Detect which cell encompasses the target text, then output its [X, Y] center coordinate. 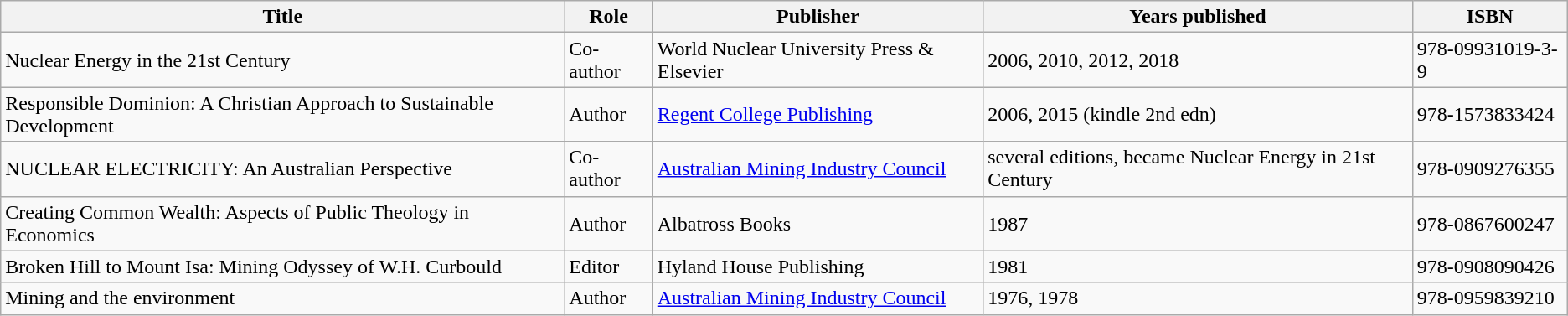
978-0959839210 [1489, 298]
several editions, became Nuclear Energy in 21st Century [1198, 169]
1981 [1198, 267]
978-0867600247 [1489, 223]
Role [608, 17]
Responsible Dominion: A Christian Approach to Sustainable Development [283, 114]
Years published [1198, 17]
Editor [608, 267]
Broken Hill to Mount Isa: Mining Odyssey of W.H. Curbould [283, 267]
World Nuclear University Press & Elsevier [818, 60]
Nuclear Energy in the 21st Century [283, 60]
Mining and the environment [283, 298]
978-0909276355 [1489, 169]
1987 [1198, 223]
978-0908090426 [1489, 267]
Publisher [818, 17]
Albatross Books [818, 223]
ISBN [1489, 17]
Hyland House Publishing [818, 267]
Title [283, 17]
978-1573833424 [1489, 114]
2006, 2015 (kindle 2nd edn) [1198, 114]
978-09931019-3-9 [1489, 60]
Regent College Publishing [818, 114]
2006, 2010, 2012, 2018 [1198, 60]
1976, 1978 [1198, 298]
NUCLEAR ELECTRICITY: An Australian Perspective [283, 169]
Creating Common Wealth: Aspects of Public Theology in Economics [283, 223]
